Search for the cell housing the specified text and yield its (x, y) center coordinate. 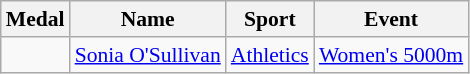
Athletics (270, 55)
Event (391, 19)
Sonia O'Sullivan (148, 55)
Sport (270, 19)
Name (148, 19)
Women's 5000m (391, 55)
Medal (36, 19)
